Locate the cell with the specified text and output its [X, Y] center coordinate. 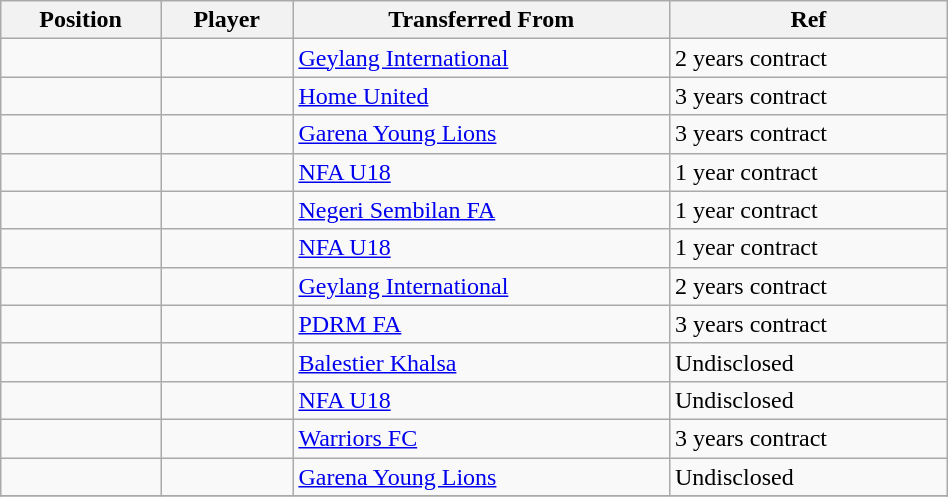
Balestier Khalsa [482, 362]
Transferred From [482, 20]
PDRM FA [482, 324]
Ref [808, 20]
Position [81, 20]
Negeri Sembilan FA [482, 210]
Home United [482, 96]
Player [226, 20]
Warriors FC [482, 438]
